Return [X, Y] of the center of cell containing provided text 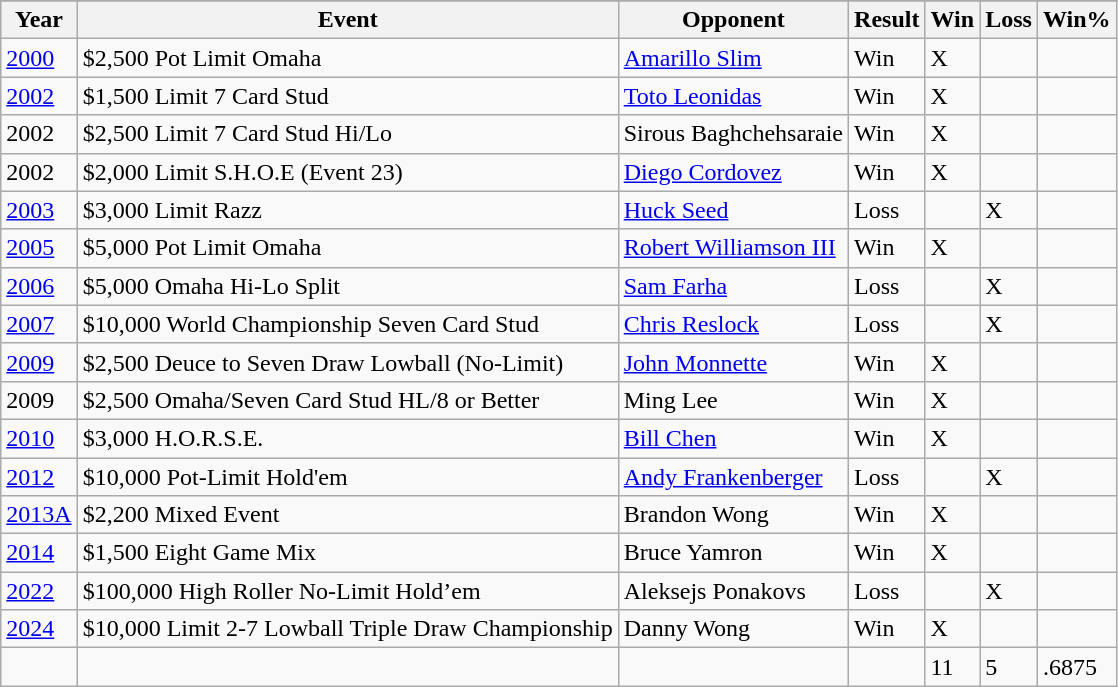
Bruce Yamron [733, 553]
Huck Seed [733, 210]
2014 [39, 553]
2000 [39, 58]
$10,000 Limit 2-7 Lowball Triple Draw Championship [348, 629]
$1,500 Eight Game Mix [348, 553]
$2,500 Pot Limit Omaha [348, 58]
11 [952, 667]
$10,000 World Championship Seven Card Stud [348, 324]
$2,500 Omaha/Seven Card Stud HL/8 or Better [348, 400]
Amarillo Slim [733, 58]
Result [887, 20]
$2,200 Mixed Event [348, 515]
$5,000 Omaha Hi-Lo Split [348, 286]
2024 [39, 629]
$2,000 Limit S.H.O.E (Event 23) [348, 172]
Sam Farha [733, 286]
$2,500 Deuce to Seven Draw Lowball (No-Limit) [348, 362]
2007 [39, 324]
Opponent [733, 20]
$2,500 Limit 7 Card Stud Hi/Lo [348, 134]
$1,500 Limit 7 Card Stud [348, 96]
Toto Leonidas [733, 96]
Brandon Wong [733, 515]
Year [39, 20]
.6875 [1076, 667]
Event [348, 20]
Danny Wong [733, 629]
2010 [39, 438]
Win% [1076, 20]
Bill Chen [733, 438]
Andy Frankenberger [733, 477]
$3,000 H.O.R.S.E. [348, 438]
2013A [39, 515]
Sirous Baghchehsaraie [733, 134]
2003 [39, 210]
Ming Lee [733, 400]
Aleksejs Ponakovs [733, 591]
Chris Reslock [733, 324]
$100,000 High Roller No-Limit Hold’em [348, 591]
$10,000 Pot-Limit Hold'em [348, 477]
Robert Williamson III [733, 248]
$3,000 Limit Razz [348, 210]
2005 [39, 248]
2022 [39, 591]
Diego Cordovez [733, 172]
John Monnette [733, 362]
2006 [39, 286]
2012 [39, 477]
5 [1009, 667]
$5,000 Pot Limit Omaha [348, 248]
